From the cell containing the given text, extract its center point as [x, y] coordinate. 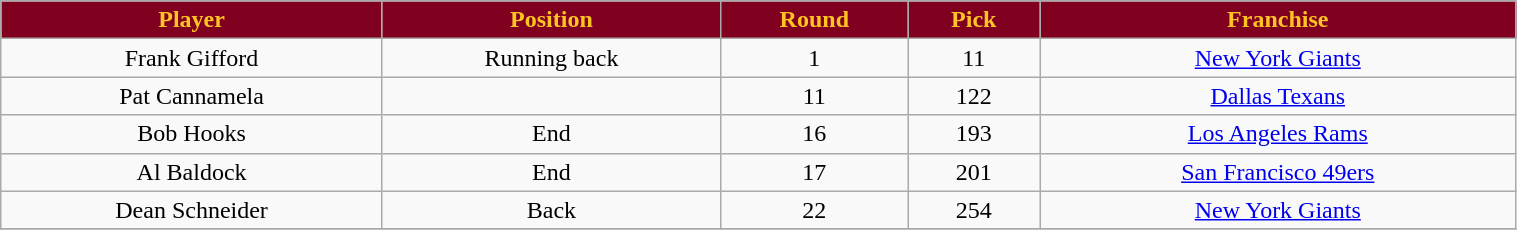
Player [192, 20]
Bob Hooks [192, 134]
201 [974, 172]
Dallas Texans [1278, 96]
Al Baldock [192, 172]
16 [815, 134]
17 [815, 172]
122 [974, 96]
Pick [974, 20]
Frank Gifford [192, 58]
Franchise [1278, 20]
San Francisco 49ers [1278, 172]
22 [815, 210]
Round [815, 20]
Back [551, 210]
193 [974, 134]
254 [974, 210]
Running back [551, 58]
1 [815, 58]
Pat Cannamela [192, 96]
Los Angeles Rams [1278, 134]
Dean Schneider [192, 210]
Position [551, 20]
